Identify which cell holds the provided text, then report its [x, y] central coordinate. 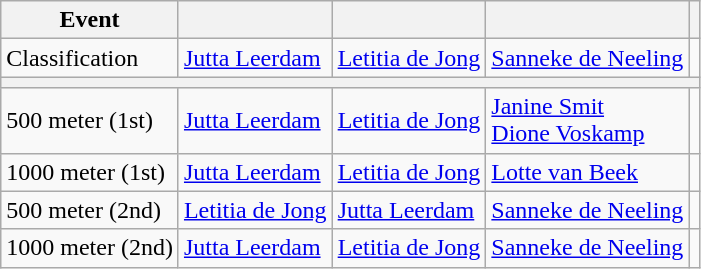
500 meter (2nd) [90, 210]
1000 meter (1st) [90, 172]
Event [90, 20]
Janine Smit Dione Voskamp [588, 120]
500 meter (1st) [90, 120]
1000 meter (2nd) [90, 248]
Classification [90, 58]
Lotte van Beek [588, 172]
